Scan for the cell matching the given text and deliver its [x, y] coordinate at center. 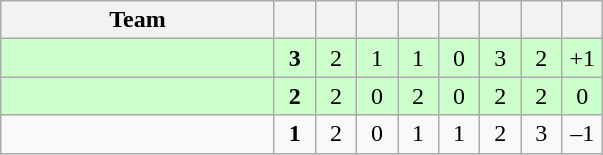
+1 [582, 58]
Team [138, 20]
–1 [582, 134]
